Detect which cell encompasses the target text, then output its [X, Y] center coordinate. 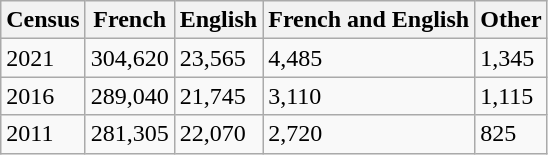
1,345 [511, 58]
English [218, 20]
4,485 [369, 58]
2016 [43, 96]
22,070 [218, 134]
2021 [43, 58]
French and English [369, 20]
French [130, 20]
281,305 [130, 134]
21,745 [218, 96]
825 [511, 134]
2,720 [369, 134]
Census [43, 20]
3,110 [369, 96]
304,620 [130, 58]
289,040 [130, 96]
23,565 [218, 58]
Other [511, 20]
2011 [43, 134]
1,115 [511, 96]
